Pinpoint the cell where the given text exists, returning its (X, Y) midpoint coordinate. 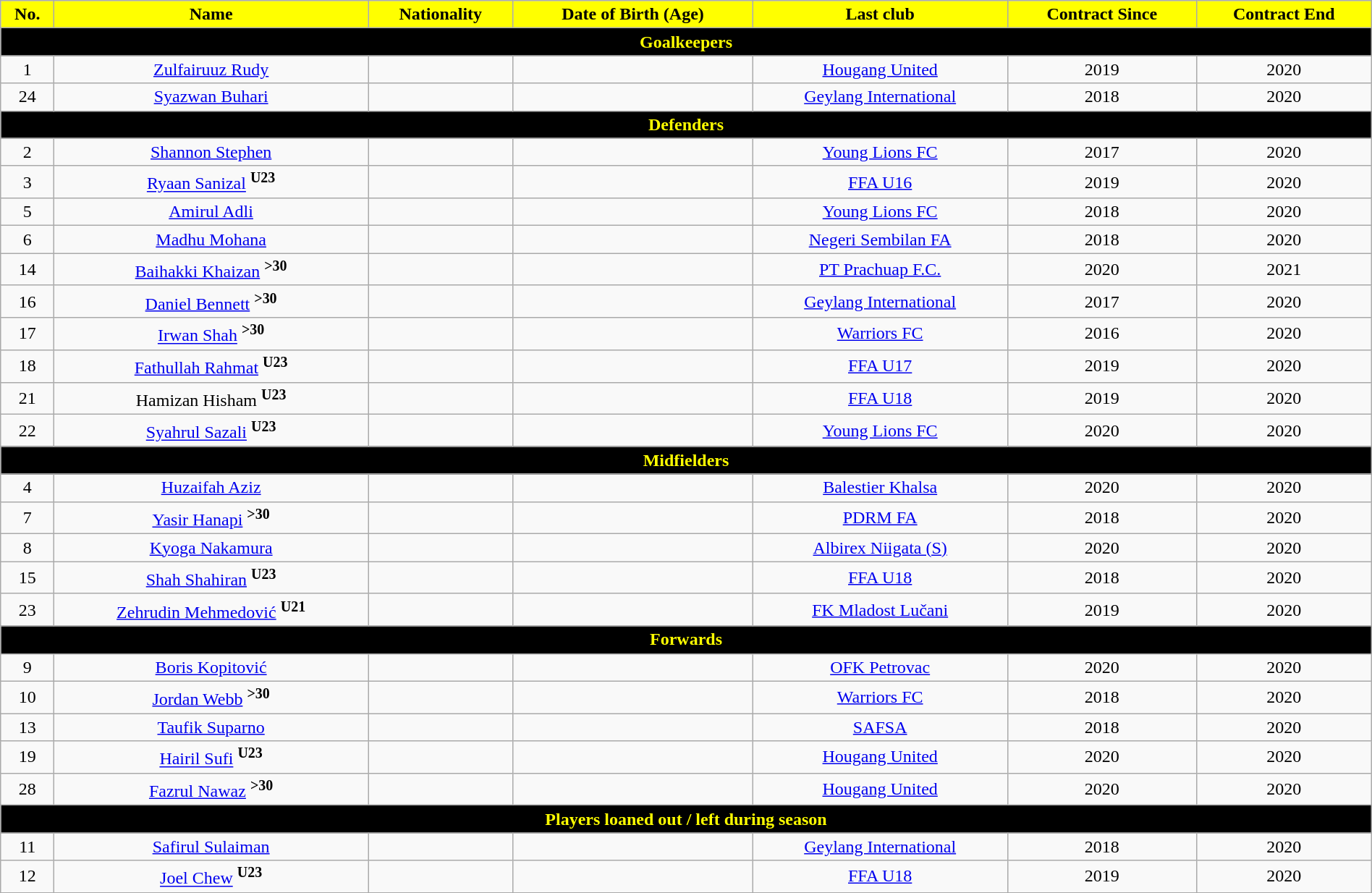
Fathullah Rahmat U23 (211, 366)
Zehrudin Mehmedović U21 (211, 609)
Contract Since (1101, 14)
Ryaan Sanizal U23 (211, 182)
Nationality (441, 14)
Boris Kopitović (211, 667)
10 (27, 698)
FK Mladost Lučani (880, 609)
12 (27, 877)
Midfielders (686, 460)
Negeri Sembilan FA (880, 240)
17 (27, 334)
Shannon Stephen (211, 152)
Forwards (686, 640)
SAFSA (880, 727)
14 (27, 269)
Contract End (1284, 14)
1 (27, 69)
No. (27, 14)
FFA U16 (880, 182)
11 (27, 847)
Hamizan Hisham U23 (211, 398)
OFK Petrovac (880, 667)
Amirul Adli (211, 212)
Goalkeepers (686, 42)
Albirex Niigata (S) (880, 548)
28 (27, 789)
Safirul Sulaiman (211, 847)
8 (27, 548)
Fazrul Nawaz >30 (211, 789)
Balestier Khalsa (880, 488)
Taufik Suparno (211, 727)
Zulfairuuz Rudy (211, 69)
Syazwan Buhari (211, 97)
23 (27, 609)
Name (211, 14)
18 (27, 366)
6 (27, 240)
5 (27, 212)
Joel Chew U23 (211, 877)
21 (27, 398)
Shah Shahiran U23 (211, 577)
7 (27, 518)
Defenders (686, 124)
Kyoga Nakamura (211, 548)
19 (27, 757)
24 (27, 97)
15 (27, 577)
Baihakki Khaizan >30 (211, 269)
9 (27, 667)
Yasir Hanapi >30 (211, 518)
Players loaned out / left during season (686, 819)
Daniel Bennett >30 (211, 301)
Syahrul Sazali U23 (211, 431)
22 (27, 431)
Jordan Webb >30 (211, 698)
Madhu Mohana (211, 240)
Last club (880, 14)
2021 (1284, 269)
2016 (1101, 334)
PDRM FA (880, 518)
Date of Birth (Age) (632, 14)
Irwan Shah >30 (211, 334)
2 (27, 152)
4 (27, 488)
PT Prachuap F.C. (880, 269)
16 (27, 301)
13 (27, 727)
FFA U17 (880, 366)
Huzaifah Aziz (211, 488)
3 (27, 182)
Hairil Sufi U23 (211, 757)
